Determine the [x, y] coordinate at the center of the cell enclosing the given text.  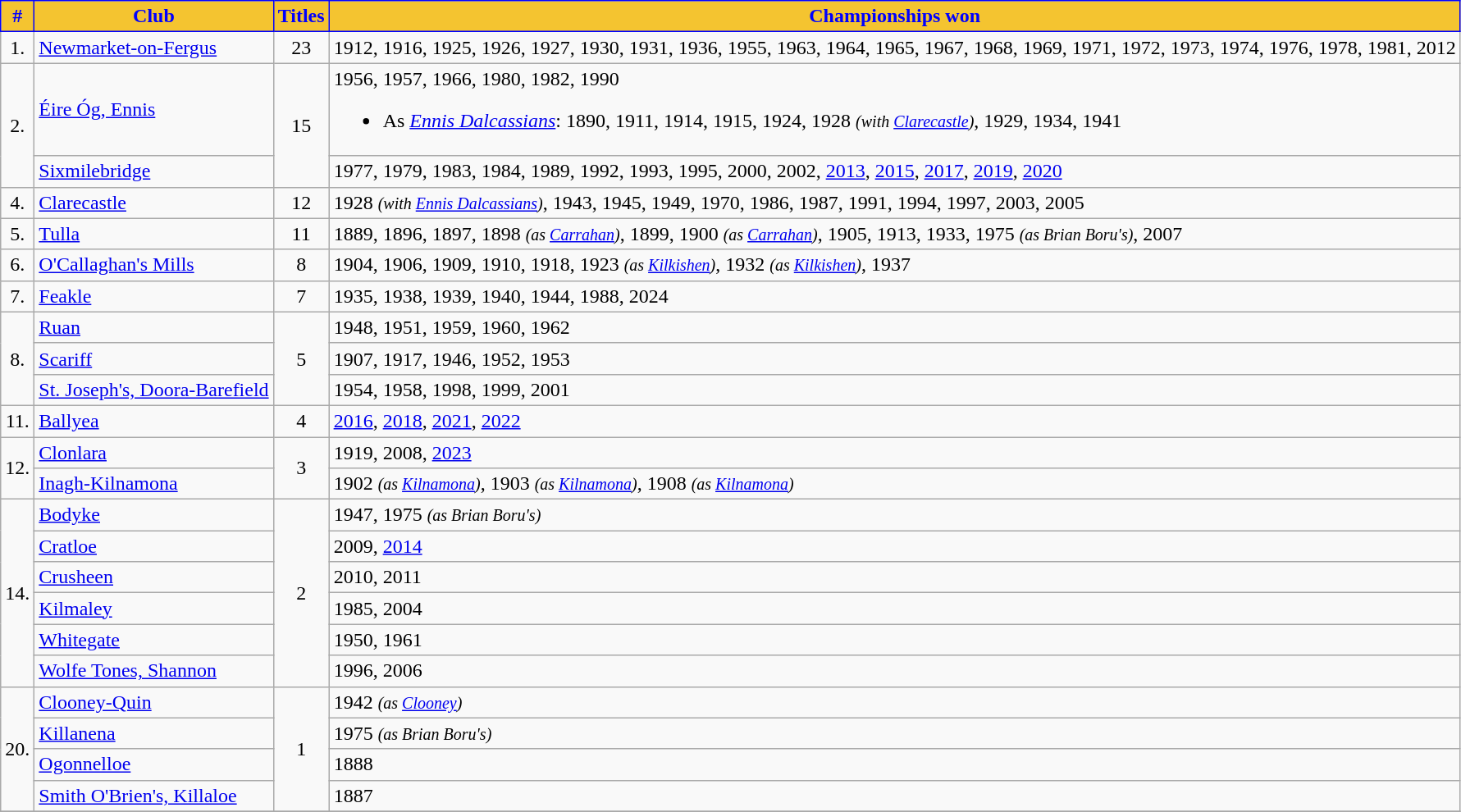
Éire Óg, Ennis [154, 110]
8 [301, 265]
Clarecastle [154, 203]
1942 (as Clooney) [894, 702]
2 [301, 593]
1996, 2006 [894, 671]
Bodyke [154, 515]
1975 (as Brian Boru's) [894, 733]
6. [18, 265]
Kilmaley [154, 609]
1947, 1975 (as Brian Boru's) [894, 515]
1. [18, 48]
Tulla [154, 234]
Whitegate [154, 640]
2016, 2018, 2021, 2022 [894, 421]
1907, 1917, 1946, 1952, 1953 [894, 358]
1950, 1961 [894, 640]
1985, 2004 [894, 609]
3 [301, 468]
1902 (as Kilnamona), 1903 (as Kilnamona), 1908 (as Kilnamona) [894, 484]
1919, 2008, 2023 [894, 452]
1977, 1979, 1983, 1984, 1989, 1992, 1993, 1995, 2000, 2002, 2013, 2015, 2017, 2019, 2020 [894, 171]
1887 [894, 796]
Smith O'Brien's, Killaloe [154, 796]
Clonlara [154, 452]
Scariff [154, 358]
2. [18, 125]
Club [154, 16]
1948, 1951, 1959, 1960, 1962 [894, 327]
1888 [894, 764]
12. [18, 468]
1904, 1906, 1909, 1910, 1918, 1923 (as Kilkishen), 1932 (as Kilkishen), 1937 [894, 265]
Ballyea [154, 421]
11. [18, 421]
Clooney-Quin [154, 702]
Cratloe [154, 546]
Ogonnelloe [154, 764]
Titles [301, 16]
7 [301, 296]
5. [18, 234]
12 [301, 203]
2010, 2011 [894, 577]
1956, 1957, 1966, 1980, 1982, 1990As Ennis Dalcassians: 1890, 1911, 1914, 1915, 1924, 1928 (with Clarecastle), 1929, 1934, 1941 [894, 110]
Sixmilebridge [154, 171]
11 [301, 234]
Feakle [154, 296]
1912, 1916, 1925, 1926, 1927, 1930, 1931, 1936, 1955, 1963, 1964, 1965, 1967, 1968, 1969, 1971, 1972, 1973, 1974, 1976, 1978, 1981, 2012 [894, 48]
14. [18, 593]
Crusheen [154, 577]
1928 (with Ennis Dalcassians), 1943, 1945, 1949, 1970, 1986, 1987, 1991, 1994, 1997, 2003, 2005 [894, 203]
Killanena [154, 733]
4 [301, 421]
8. [18, 358]
23 [301, 48]
St. Joseph's, Doora-Barefield [154, 390]
20. [18, 749]
Newmarket-on-Fergus [154, 48]
# [18, 16]
O'Callaghan's Mills [154, 265]
Ruan [154, 327]
5 [301, 358]
Championships won [894, 16]
2009, 2014 [894, 546]
1935, 1938, 1939, 1940, 1944, 1988, 2024 [894, 296]
15 [301, 125]
7. [18, 296]
Wolfe Tones, Shannon [154, 671]
4. [18, 203]
Inagh-Kilnamona [154, 484]
1889, 1896, 1897, 1898 (as Carrahan), 1899, 1900 (as Carrahan), 1905, 1913, 1933, 1975 (as Brian Boru's), 2007 [894, 234]
1954, 1958, 1998, 1999, 2001 [894, 390]
1 [301, 749]
